Extract the [x, y] coordinate from the center of the cell holding the provided text.  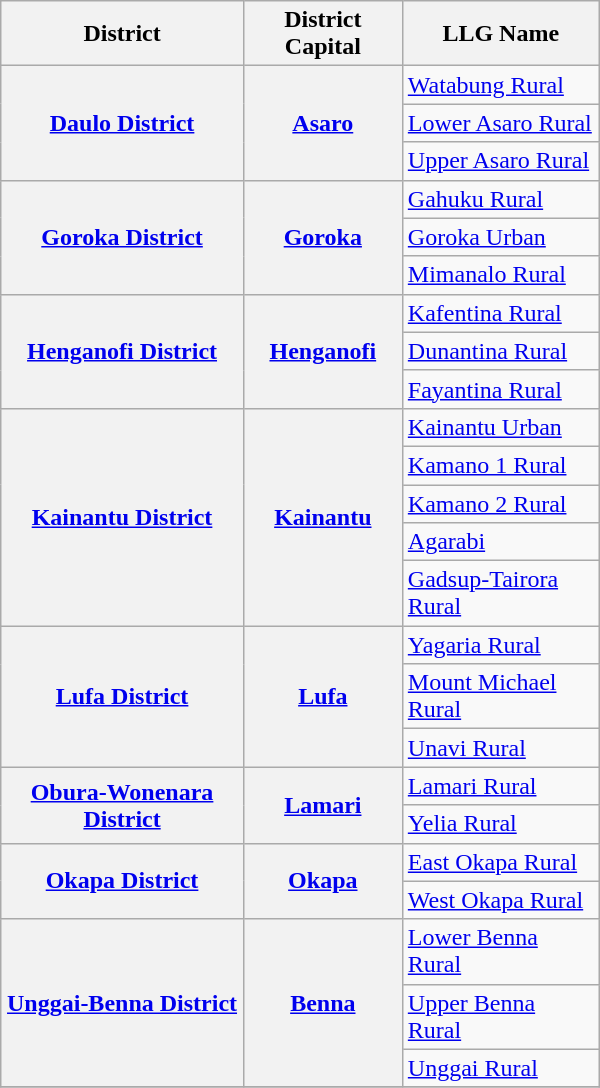
Upper Benna Rural [500, 1016]
Gahuku Rural [500, 199]
Kainantu [322, 516]
Kamano 2 Rural [500, 503]
Goroka [322, 237]
Upper Asaro Rural [500, 161]
Benna [322, 1003]
Asaro [322, 123]
Yagaria Rural [500, 645]
Lufa [322, 696]
Mimanalo Rural [500, 275]
Henganofi District [122, 351]
Goroka District [122, 237]
Gadsup-Tairora Rural [500, 594]
Kainantu District [122, 516]
Unggai Rural [500, 1068]
West Okapa Rural [500, 900]
Kafentina Rural [500, 313]
Lower Benna Rural [500, 952]
Unavi Rural [500, 748]
Goroka Urban [500, 237]
Okapa [322, 881]
Watabung Rural [500, 85]
Agarabi [500, 542]
Daulo District [122, 123]
Kamano 1 Rural [500, 465]
Obura-Wonenara District [122, 805]
Lamari Rural [500, 786]
Henganofi [322, 351]
Mount Michael Rural [500, 696]
Fayantina Rural [500, 389]
LLG Name [500, 34]
Unggai-Benna District [122, 1003]
Lamari [322, 805]
District [122, 34]
District Capital [322, 34]
Okapa District [122, 881]
Lower Asaro Rural [500, 123]
Kainantu Urban [500, 427]
Lufa District [122, 696]
Dunantina Rural [500, 351]
East Okapa Rural [500, 862]
Yelia Rural [500, 824]
